Detect which cell encompasses the target text, then output its (X, Y) center coordinate. 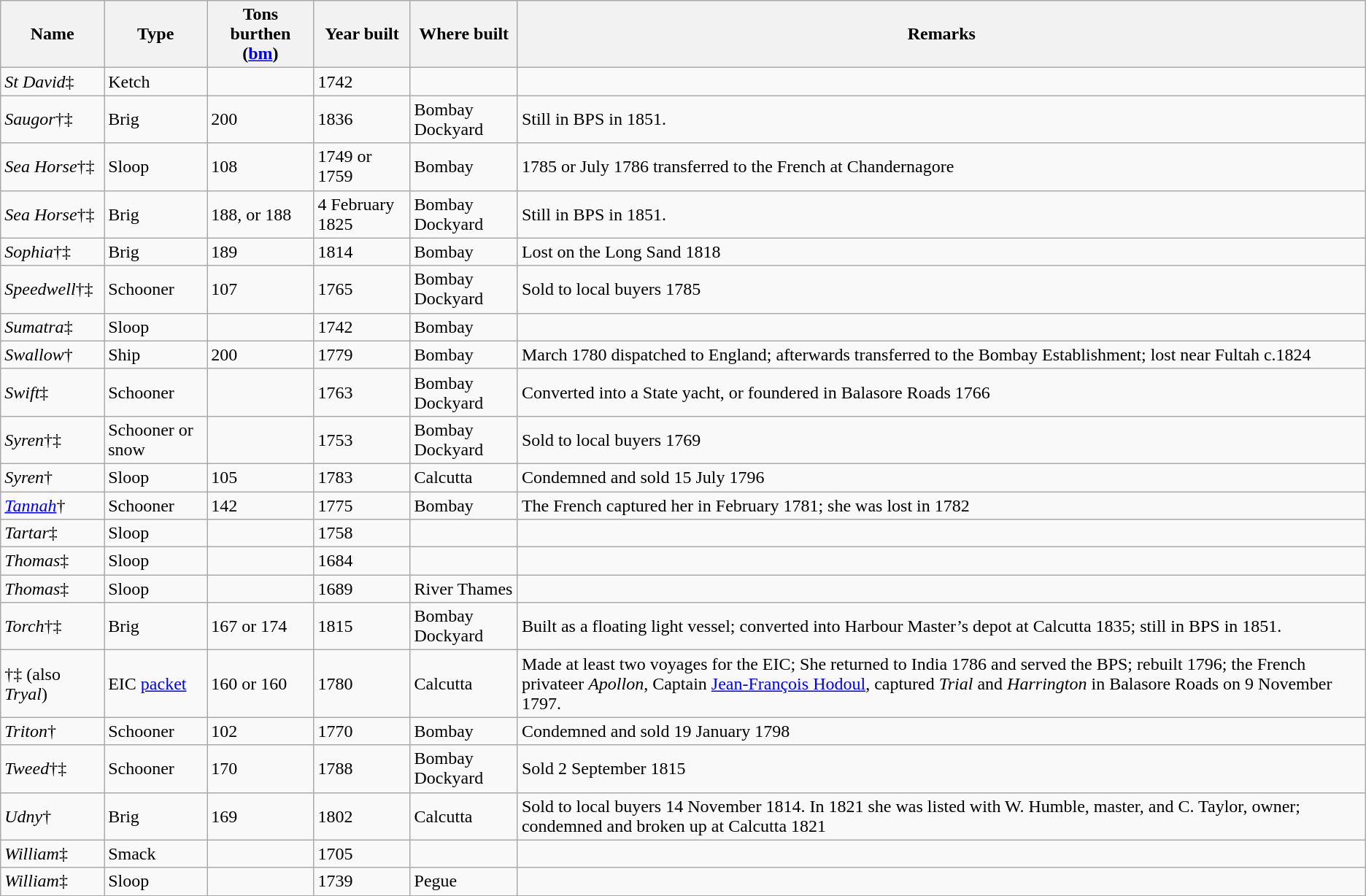
EIC packet (156, 684)
Converted into a State yacht, or foundered in Balasore Roads 1766 (941, 393)
1689 (362, 589)
1802 (362, 816)
Tartar‡ (53, 533)
Saugor†‡ (53, 120)
1739 (362, 881)
102 (261, 731)
108 (261, 166)
1765 (362, 289)
1775 (362, 506)
†‡ (also Tryal) (53, 684)
Udny† (53, 816)
Ketch (156, 82)
167 or 174 (261, 626)
The French captured her in February 1781; she was lost in 1782 (941, 506)
105 (261, 477)
Condemned and sold 15 July 1796 (941, 477)
Speedwell†‡ (53, 289)
1770 (362, 731)
Tons burthen (bm) (261, 34)
Sumatra‡ (53, 327)
Torch†‡ (53, 626)
Year built (362, 34)
Tannah† (53, 506)
Triton† (53, 731)
1785 or July 1786 transferred to the French at Chandernagore (941, 166)
188, or 188 (261, 215)
Syren†‡ (53, 439)
Sold to local buyers 1785 (941, 289)
Remarks (941, 34)
1814 (362, 252)
1763 (362, 393)
Where built (464, 34)
Sold to local buyers 1769 (941, 439)
Sold 2 September 1815 (941, 769)
1815 (362, 626)
Type (156, 34)
Lost on the Long Sand 1818 (941, 252)
1705 (362, 854)
Schooner or snow (156, 439)
1749 or 1759 (362, 166)
Smack (156, 854)
March 1780 dispatched to England; afterwards transferred to the Bombay Establishment; lost near Fultah c.1824 (941, 355)
Swallow† (53, 355)
Sold to local buyers 14 November 1814. In 1821 she was listed with W. Humble, master, and C. Taylor, owner; condemned and broken up at Calcutta 1821 (941, 816)
1753 (362, 439)
Name (53, 34)
Ship (156, 355)
160 or 160 (261, 684)
189 (261, 252)
1783 (362, 477)
St David‡ (53, 82)
Condemned and sold 19 January 1798 (941, 731)
Built as a floating light vessel; converted into Harbour Master’s depot at Calcutta 1835; still in BPS in 1851. (941, 626)
1779 (362, 355)
4 February 1825 (362, 215)
1684 (362, 561)
1758 (362, 533)
1788 (362, 769)
1836 (362, 120)
Sophia†‡ (53, 252)
Tweed†‡ (53, 769)
170 (261, 769)
Swift‡ (53, 393)
107 (261, 289)
River Thames (464, 589)
Syren† (53, 477)
142 (261, 506)
Pegue (464, 881)
169 (261, 816)
1780 (362, 684)
